Capture the cell that displays the provided text and extract its [X, Y] central coordinate. 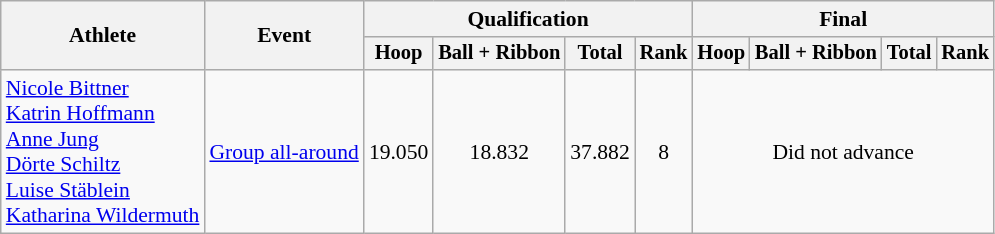
18.832 [499, 152]
Athlete [103, 36]
Did not advance [843, 152]
Qualification [528, 19]
19.050 [398, 152]
8 [664, 152]
Nicole BittnerKatrin HoffmannAnne JungDörte SchiltzLuise StäbleinKatharina Wildermuth [103, 152]
Group all-around [284, 152]
37.882 [600, 152]
Final [843, 19]
Event [284, 36]
